From the cell containing the given text, extract its center point as (X, Y) coordinate. 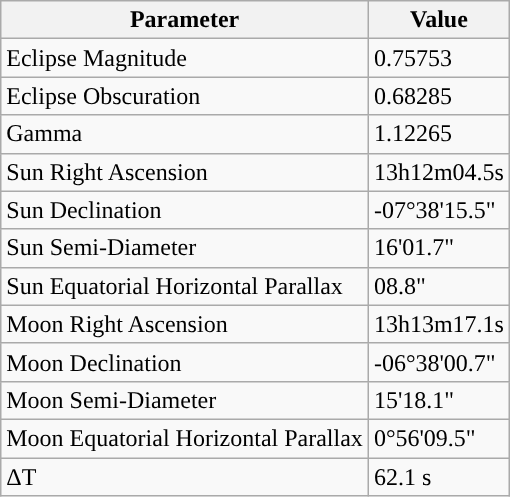
-07°38'15.5" (438, 210)
13h13m17.1s (438, 324)
Moon Semi-Diameter (185, 400)
1.12265 (438, 134)
Value (438, 20)
Parameter (185, 20)
Sun Equatorial Horizontal Parallax (185, 286)
16'01.7" (438, 248)
Moon Right Ascension (185, 324)
0°56'09.5" (438, 438)
62.1 s (438, 477)
15'18.1" (438, 400)
Gamma (185, 134)
08.8" (438, 286)
Sun Right Ascension (185, 172)
0.75753 (438, 58)
0.68285 (438, 96)
Sun Semi-Diameter (185, 248)
Sun Declination (185, 210)
ΔT (185, 477)
-06°38'00.7" (438, 362)
13h12m04.5s (438, 172)
Eclipse Magnitude (185, 58)
Moon Equatorial Horizontal Parallax (185, 438)
Eclipse Obscuration (185, 96)
Moon Declination (185, 362)
